Detect which cell encompasses the target text, then output its (X, Y) center coordinate. 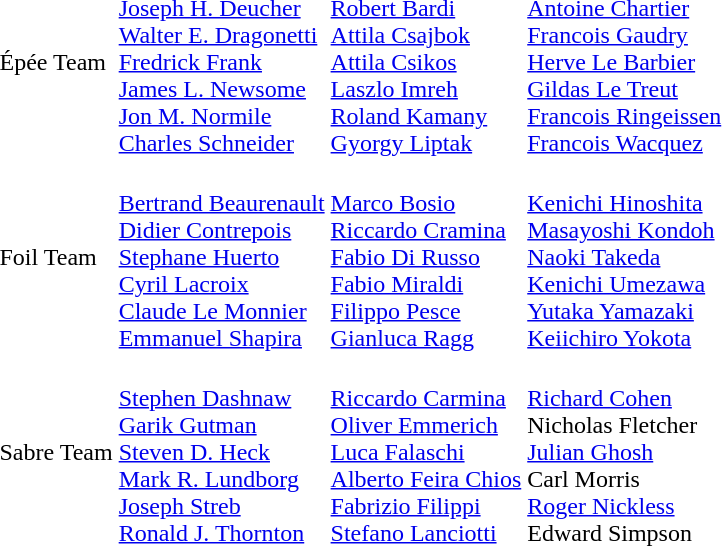
Bertrand BeaurenaultDidier ContrepoisStephane HuertoCyril LacroixClaude Le MonnierEmmanuel Shapira (222, 257)
Marco BosioRiccardo CraminaFabio Di RussoFabio MiraldiFilippo PesceGianluca Ragg (426, 257)
